Capture the cell that displays the provided text and extract its [X, Y] central coordinate. 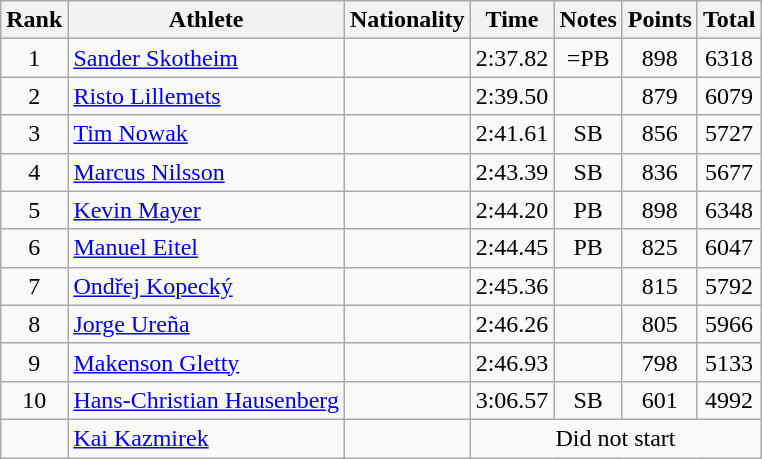
Sander Skotheim [206, 58]
879 [660, 96]
Time [512, 20]
2:46.26 [512, 324]
Nationality [407, 20]
3:06.57 [512, 400]
Notes [588, 20]
6 [34, 248]
4992 [729, 400]
856 [660, 134]
1 [34, 58]
6318 [729, 58]
Rank [34, 20]
836 [660, 172]
5966 [729, 324]
Marcus Nilsson [206, 172]
6348 [729, 210]
5133 [729, 362]
Makenson Gletty [206, 362]
Did not start [616, 438]
Kevin Mayer [206, 210]
=PB [588, 58]
9 [34, 362]
2:37.82 [512, 58]
Points [660, 20]
Manuel Eitel [206, 248]
5 [34, 210]
601 [660, 400]
2:41.61 [512, 134]
798 [660, 362]
6079 [729, 96]
2:43.39 [512, 172]
805 [660, 324]
825 [660, 248]
2 [34, 96]
Kai Kazmirek [206, 438]
Ondřej Kopecký [206, 286]
6047 [729, 248]
Tim Nowak [206, 134]
10 [34, 400]
Hans-Christian Hausenberg [206, 400]
Risto Lillemets [206, 96]
2:44.20 [512, 210]
3 [34, 134]
815 [660, 286]
Jorge Ureña [206, 324]
5677 [729, 172]
4 [34, 172]
7 [34, 286]
Total [729, 20]
2:45.36 [512, 286]
5792 [729, 286]
5727 [729, 134]
2:39.50 [512, 96]
2:46.93 [512, 362]
Athlete [206, 20]
2:44.45 [512, 248]
8 [34, 324]
